Locate the cell with the specified text and output its [X, Y] center coordinate. 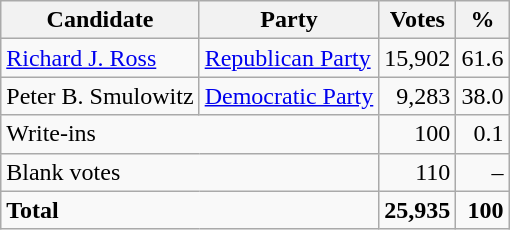
Total [190, 210]
Democratic Party [289, 96]
15,902 [418, 58]
110 [418, 172]
% [482, 20]
Party [289, 20]
Peter B. Smulowitz [100, 96]
Write-ins [190, 134]
25,935 [418, 210]
Republican Party [289, 58]
38.0 [482, 96]
Candidate [100, 20]
61.6 [482, 58]
– [482, 172]
0.1 [482, 134]
Richard J. Ross [100, 58]
Votes [418, 20]
9,283 [418, 96]
Blank votes [190, 172]
